Search for the cell housing the specified text and yield its [x, y] center coordinate. 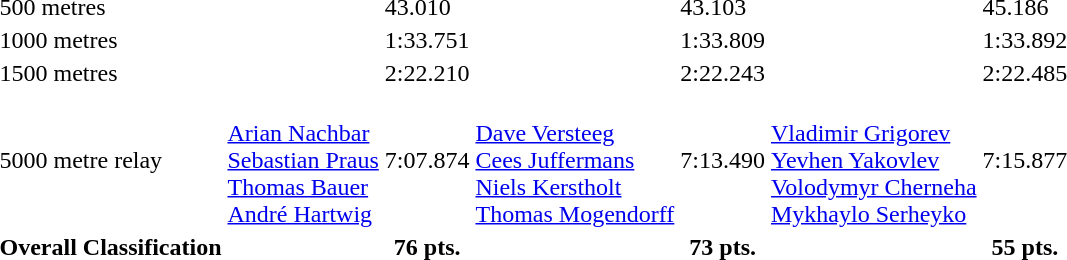
2:22.243 [723, 73]
Dave VersteegCees JuffermansNiels KerstholtThomas Mogendorff [575, 160]
7:13.490 [723, 160]
Arian NachbarSebastian PrausThomas BauerAndré Hartwig [303, 160]
1:33.809 [723, 40]
2:22.210 [427, 73]
1:33.751 [427, 40]
7:07.874 [427, 160]
Vladimir GrigorevYevhen YakovlevVolodymyr ChernehaMykhaylo Serheyko [874, 160]
